Extract the (X, Y) coordinate from the center of the cell holding the provided text.  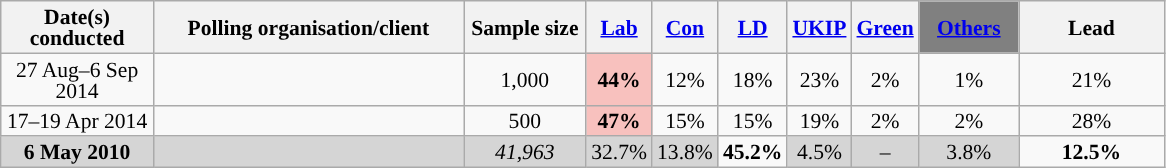
32.7% (619, 152)
28% (1092, 120)
Con (685, 27)
1,000 (526, 79)
Lead (1092, 27)
3.8% (969, 152)
44% (619, 79)
18% (752, 79)
Lab (619, 27)
47% (619, 120)
13.8% (685, 152)
21% (1092, 79)
1% (969, 79)
UKIP (819, 27)
500 (526, 120)
Green (884, 27)
45.2% (752, 152)
4.5% (819, 152)
12% (685, 79)
12.5% (1092, 152)
27 Aug–6 Sep 2014 (78, 79)
Others (969, 27)
23% (819, 79)
Date(s)conducted (78, 27)
LD (752, 27)
19% (819, 120)
41,963 (526, 152)
Sample size (526, 27)
6 May 2010 (78, 152)
– (884, 152)
Polling organisation/client (308, 27)
17–19 Apr 2014 (78, 120)
